Locate the cell with the specified text and output its (X, Y) center coordinate. 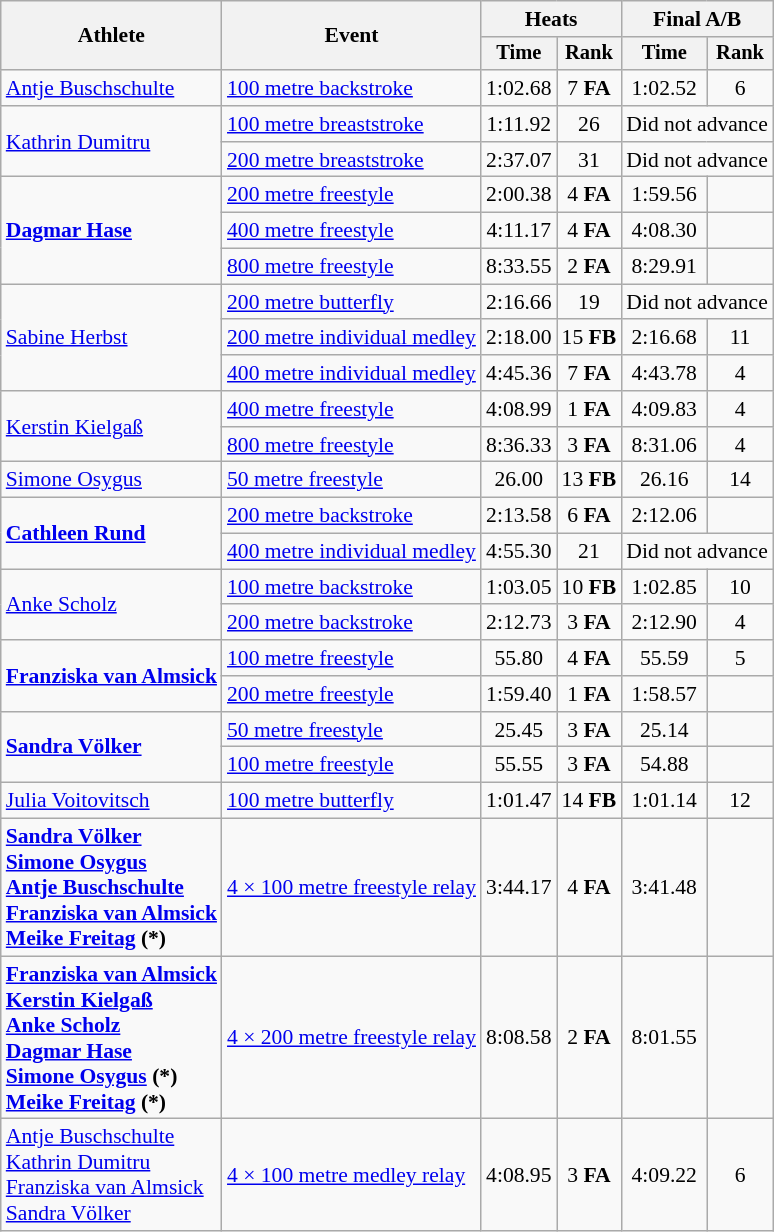
4:09.83 (664, 409)
4:08.99 (518, 409)
Sabine Herbst (112, 338)
14 FB (590, 801)
2:13.58 (518, 516)
Simone Osygus (112, 480)
3:41.48 (664, 888)
2:00.38 (518, 195)
4:43.78 (664, 373)
4 × 200 metre freestyle relay (352, 1038)
55.80 (518, 658)
4:55.30 (518, 552)
1:01.47 (518, 801)
4:09.22 (664, 1175)
100 metre butterfly (352, 801)
11 (740, 338)
1:01.14 (664, 801)
31 (590, 160)
8:33.55 (518, 267)
54.88 (664, 765)
Franziska van Almsick (112, 676)
Cathleen Rund (112, 534)
200 metre individual medley (352, 338)
Event (352, 36)
8:01.55 (664, 1038)
14 (740, 480)
Kerstin Kielgaß (112, 426)
4:08.95 (518, 1175)
19 (590, 302)
100 metre breaststroke (352, 124)
Final A/B (697, 19)
Antje BuschschulteKathrin DumitruFranziska van AlmsickSandra Völker (112, 1175)
8:29.91 (664, 267)
Dagmar Hase (112, 230)
Antje Buschschulte (112, 88)
8:36.33 (518, 445)
2:12.90 (664, 623)
1:59.40 (518, 694)
26.00 (518, 480)
5 (740, 658)
200 metre butterfly (352, 302)
12 (740, 801)
Heats (551, 19)
55.59 (664, 658)
1:02.85 (664, 587)
26.16 (664, 480)
25.14 (664, 730)
2:12.73 (518, 623)
4:08.30 (664, 231)
26 (590, 124)
Anke Scholz (112, 604)
Julia Voitovitsch (112, 801)
2:16.66 (518, 302)
Sandra VölkerSimone OsygusAntje BuschschulteFranziska van AlmsickMeike Freitag (*) (112, 888)
10 FB (590, 587)
200 metre breaststroke (352, 160)
2:16.68 (664, 338)
2:18.00 (518, 338)
1:02.68 (518, 88)
21 (590, 552)
Athlete (112, 36)
2:37.07 (518, 160)
4:11.17 (518, 231)
1:02.52 (664, 88)
3:44.17 (518, 888)
Kathrin Dumitru (112, 142)
8:31.06 (664, 445)
1:11.92 (518, 124)
8:08.58 (518, 1038)
1:59.56 (664, 195)
4:45.36 (518, 373)
4 × 100 metre medley relay (352, 1175)
1:58.57 (664, 694)
1:03.05 (518, 587)
13 FB (590, 480)
55.55 (518, 765)
10 (740, 587)
Sandra Völker (112, 748)
15 FB (590, 338)
6 FA (590, 516)
25.45 (518, 730)
4 × 100 metre freestyle relay (352, 888)
2:12.06 (664, 516)
Franziska van AlmsickKerstin KielgaßAnke ScholzDagmar HaseSimone Osygus (*)Meike Freitag (*) (112, 1038)
